Find where the given text appears and provide that cell's center as (X, Y) coordinate. 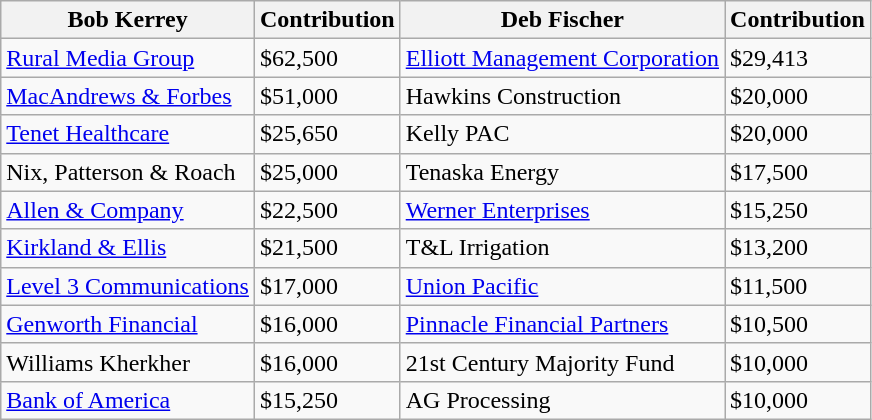
T&L Irrigation (562, 248)
$51,000 (327, 96)
Tenaska Energy (562, 172)
$62,500 (327, 58)
Level 3 Communications (128, 286)
$17,000 (327, 286)
Werner Enterprises (562, 210)
Kirkland & Ellis (128, 248)
Pinnacle Financial Partners (562, 324)
Allen & Company (128, 210)
AG Processing (562, 400)
$25,000 (327, 172)
$29,413 (798, 58)
Hawkins Construction (562, 96)
Genworth Financial (128, 324)
Deb Fischer (562, 20)
$17,500 (798, 172)
Kelly PAC (562, 134)
Bank of America (128, 400)
$11,500 (798, 286)
MacAndrews & Forbes (128, 96)
21st Century Majority Fund (562, 362)
$10,500 (798, 324)
Rural Media Group (128, 58)
$25,650 (327, 134)
Union Pacific (562, 286)
$13,200 (798, 248)
Bob Kerrey (128, 20)
Nix, Patterson & Roach (128, 172)
$21,500 (327, 248)
Elliott Management Corporation (562, 58)
Williams Kherkher (128, 362)
$22,500 (327, 210)
Tenet Healthcare (128, 134)
